From the cell containing the given text, extract its center point as (X, Y) coordinate. 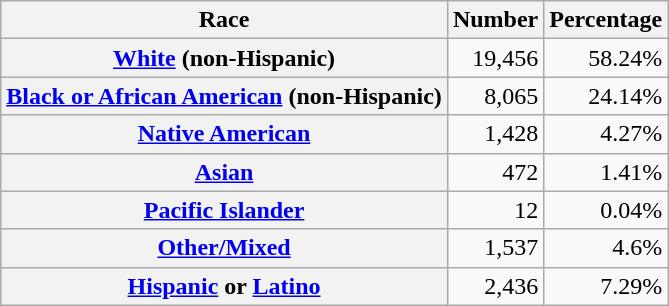
Asian (224, 172)
Pacific Islander (224, 210)
Percentage (606, 20)
8,065 (495, 96)
Other/Mixed (224, 248)
472 (495, 172)
1,428 (495, 134)
0.04% (606, 210)
12 (495, 210)
2,436 (495, 286)
58.24% (606, 58)
4.6% (606, 248)
Hispanic or Latino (224, 286)
19,456 (495, 58)
White (non-Hispanic) (224, 58)
1,537 (495, 248)
Black or African American (non-Hispanic) (224, 96)
24.14% (606, 96)
7.29% (606, 286)
Number (495, 20)
4.27% (606, 134)
1.41% (606, 172)
Race (224, 20)
Native American (224, 134)
